Capture the cell that displays the provided text and extract its (x, y) central coordinate. 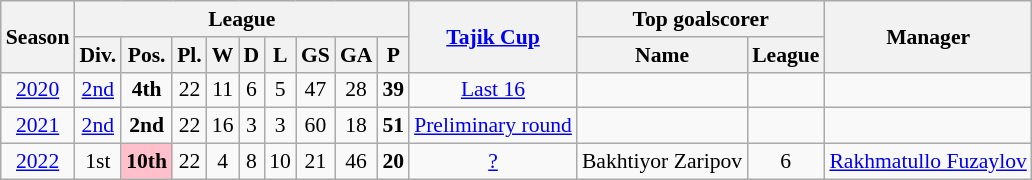
10th (146, 162)
Tajik Cup (493, 36)
D (251, 55)
W (223, 55)
Div. (98, 55)
21 (316, 162)
5 (280, 90)
Preliminary round (493, 126)
Top goalscorer (701, 19)
Bakhtiyor Zaripov (662, 162)
20 (393, 162)
P (393, 55)
4 (223, 162)
4th (146, 90)
46 (356, 162)
60 (316, 126)
GA (356, 55)
? (493, 162)
8 (251, 162)
2021 (38, 126)
2022 (38, 162)
1st (98, 162)
Last 16 (493, 90)
2020 (38, 90)
Season (38, 36)
GS (316, 55)
Pos. (146, 55)
51 (393, 126)
Name (662, 55)
11 (223, 90)
16 (223, 126)
L (280, 55)
Rakhmatullo Fuzaylov (928, 162)
28 (356, 90)
18 (356, 126)
Pl. (190, 55)
Manager (928, 36)
47 (316, 90)
10 (280, 162)
39 (393, 90)
